Provide the (X, Y) coordinate of the cell's center where the given text is located.  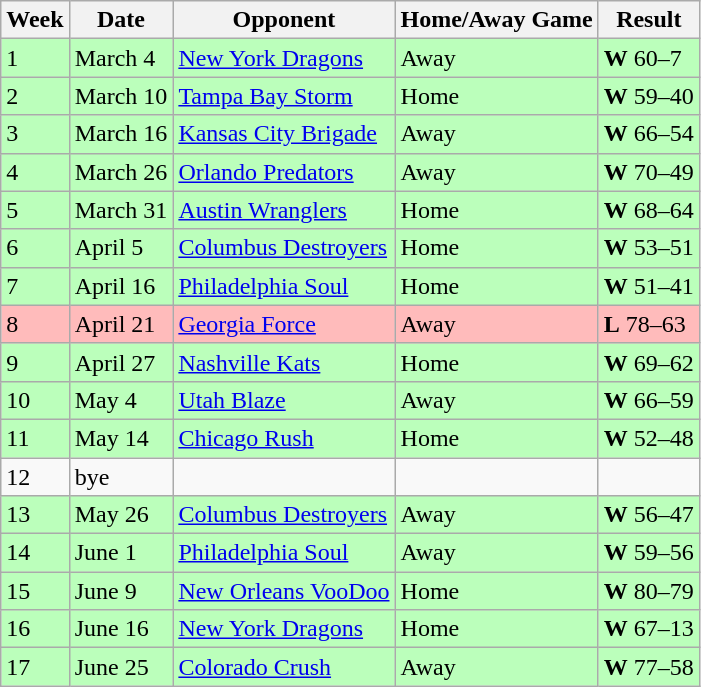
Chicago Rush (284, 438)
May 4 (121, 400)
W 66–59 (648, 400)
10 (35, 400)
W 70–49 (648, 172)
April 21 (121, 324)
W 52–48 (648, 438)
New Orleans VooDoo (284, 591)
W 51–41 (648, 286)
16 (35, 629)
May 14 (121, 438)
Colorado Crush (284, 667)
March 26 (121, 172)
March 16 (121, 134)
Utah Blaze (284, 400)
7 (35, 286)
1 (35, 58)
4 (35, 172)
W 66–54 (648, 134)
W 68–64 (648, 210)
2 (35, 96)
6 (35, 248)
W 53–51 (648, 248)
Austin Wranglers (284, 210)
W 80–79 (648, 591)
W 67–13 (648, 629)
Tampa Bay Storm (284, 96)
L 78–63 (648, 324)
W 69–62 (648, 362)
March 10 (121, 96)
March 4 (121, 58)
June 25 (121, 667)
9 (35, 362)
8 (35, 324)
5 (35, 210)
3 (35, 134)
May 26 (121, 515)
W 77–58 (648, 667)
13 (35, 515)
W 60–7 (648, 58)
June 1 (121, 553)
Result (648, 20)
11 (35, 438)
Georgia Force (284, 324)
17 (35, 667)
15 (35, 591)
Week (35, 20)
12 (35, 477)
Date (121, 20)
Opponent (284, 20)
W 59–40 (648, 96)
bye (121, 477)
April 27 (121, 362)
Orlando Predators (284, 172)
June 16 (121, 629)
14 (35, 553)
Nashville Kats (284, 362)
April 5 (121, 248)
April 16 (121, 286)
W 56–47 (648, 515)
Home/Away Game (496, 20)
June 9 (121, 591)
W 59–56 (648, 553)
Kansas City Brigade (284, 134)
March 31 (121, 210)
